Capture the cell that displays the provided text and extract its [x, y] central coordinate. 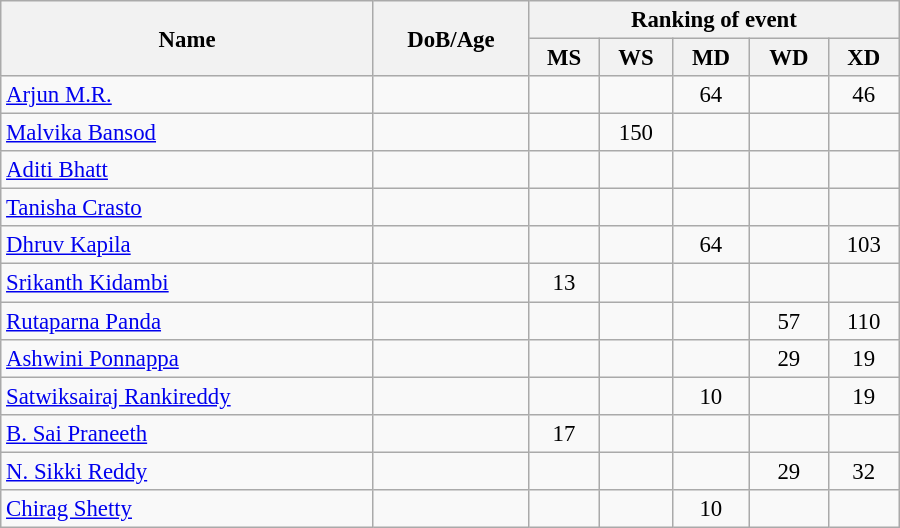
Arjun M.R. [188, 95]
103 [864, 245]
13 [564, 283]
WD [788, 58]
Malvika Bansod [188, 133]
110 [864, 321]
Tanisha Crasto [188, 208]
150 [636, 133]
Rutaparna Panda [188, 321]
Name [188, 38]
DoB/Age [450, 38]
WS [636, 58]
46 [864, 95]
N. Sikki Reddy [188, 471]
Srikanth Kidambi [188, 283]
B. Sai Praneeth [188, 433]
57 [788, 321]
Dhruv Kapila [188, 245]
Ashwini Ponnappa [188, 358]
MD [710, 58]
XD [864, 58]
Aditi Bhatt [188, 170]
MS [564, 58]
17 [564, 433]
Ranking of event [714, 20]
Satwiksairaj Rankireddy [188, 396]
Chirag Shetty [188, 509]
32 [864, 471]
